Return [X, Y] of the center of cell containing provided text 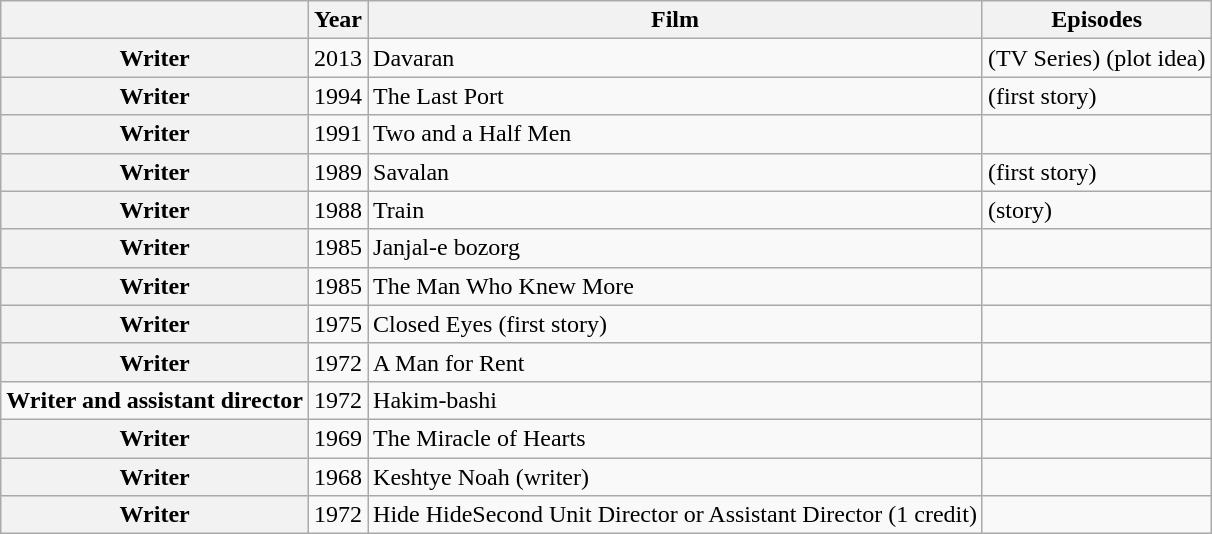
2013 [338, 58]
The Miracle of Hearts [676, 438]
Keshtye Noah (writer) [676, 477]
The Last Port [676, 96]
Film [676, 20]
Year [338, 20]
1991 [338, 134]
Hide HideSecond Unit Director or Assistant Director (1 credit) [676, 515]
Episodes [1096, 20]
1969 [338, 438]
Two and a Half Men [676, 134]
The Man Who Knew More [676, 286]
1994 [338, 96]
Closed Eyes (first story) [676, 324]
Train [676, 210]
1988 [338, 210]
Writer and assistant director [155, 400]
Hakim-bashi [676, 400]
1975 [338, 324]
Davaran [676, 58]
Savalan [676, 172]
1968 [338, 477]
(TV Series) (plot idea) [1096, 58]
(story) [1096, 210]
Janjal-e bozorg [676, 248]
A Man for Rent [676, 362]
1989 [338, 172]
